Capture the cell that displays the provided text and extract its (x, y) central coordinate. 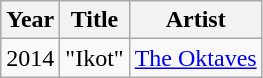
"Ikot" (94, 58)
Title (94, 20)
The Oktaves (196, 58)
2014 (30, 58)
Year (30, 20)
Artist (196, 20)
